Scan for the cell matching the given text and deliver its (X, Y) coordinate at center. 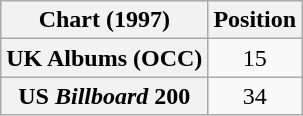
US Billboard 200 (104, 96)
UK Albums (OCC) (104, 58)
Chart (1997) (104, 20)
34 (255, 96)
15 (255, 58)
Position (255, 20)
